Output the [X, Y] coordinate of the center of the cell containing the given text.  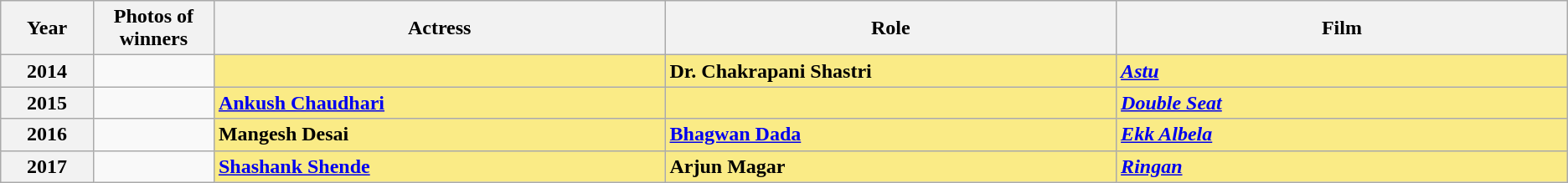
Mangesh Desai [439, 135]
Year [47, 28]
Shashank Shende [439, 166]
Ekk Albela [1342, 135]
Dr. Chakrapani Shastri [891, 71]
Double Seat [1342, 103]
Bhagwan Dada [891, 135]
Film [1342, 28]
Photos of winners [153, 28]
2014 [47, 71]
Ankush Chaudhari [439, 103]
2016 [47, 135]
2015 [47, 103]
2017 [47, 166]
Role [891, 28]
Astu [1342, 71]
Actress [439, 28]
Ringan [1342, 166]
Arjun Magar [891, 166]
